Extract the [x, y] coordinate from the center of the cell holding the provided text.  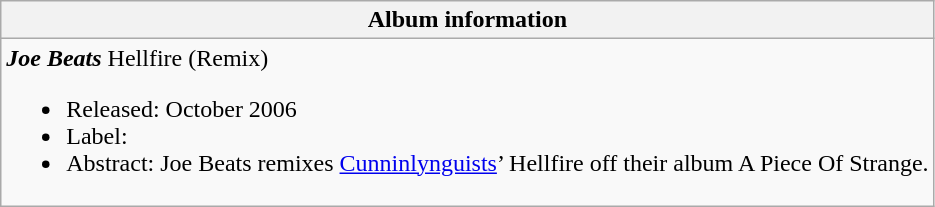
Album information [468, 20]
Joe Beats Hellfire (Remix)Released: October 2006Label: Abstract: Joe Beats remixes Cunninlynguists’ Hellfire off their album A Piece Of Strange. [468, 122]
